Find where the given text appears and provide that cell's center as (X, Y) coordinate. 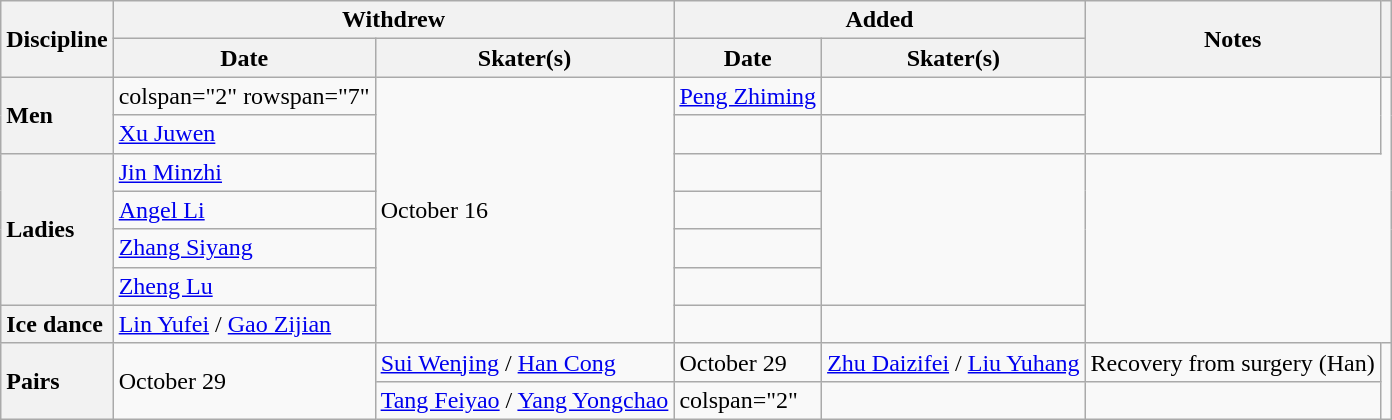
colspan="2" rowspan="7" (244, 96)
Recovery from surgery (Han) (1232, 362)
Zhang Siyang (244, 248)
Notes (1232, 39)
Discipline (57, 39)
Zheng Lu (244, 286)
Ice dance (57, 324)
Sui Wenjing / Han Cong (524, 362)
Pairs (57, 381)
Lin Yufei / Gao Zijian (244, 324)
Zhu Daizifei / Liu Yuhang (954, 362)
Angel Li (244, 210)
Xu Juwen (244, 134)
October 16 (524, 210)
Men (57, 115)
Jin Minzhi (244, 172)
Tang Feiyao / Yang Yongchao (524, 400)
Peng Zhiming (748, 96)
Added (880, 20)
Withdrew (394, 20)
colspan="2" (748, 400)
Ladies (57, 229)
